Detect which cell encompasses the target text, then output its [X, Y] center coordinate. 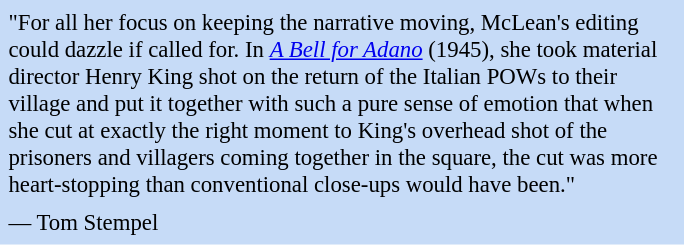
— Tom Stempel [342, 222]
